Scan for the cell matching the given text and deliver its [X, Y] coordinate at center. 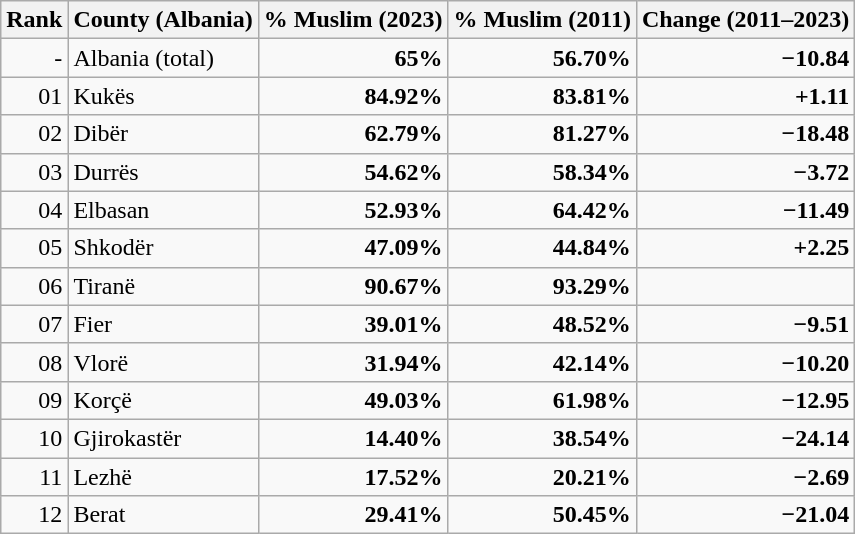
10 [34, 438]
09 [34, 400]
12 [34, 515]
% Muslim (2023) [353, 20]
52.93% [353, 210]
48.52% [542, 324]
Fier [163, 324]
17.52% [353, 477]
Rank [34, 20]
44.84% [542, 248]
Albania (total) [163, 58]
81.27% [542, 134]
Shkodër [163, 248]
−2.69 [745, 477]
06 [34, 286]
+2.25 [745, 248]
County (Albania) [163, 20]
Durrës [163, 172]
−18.48 [745, 134]
Kukës [163, 96]
64.42% [542, 210]
31.94% [353, 362]
Change (2011–2023) [745, 20]
Elbasan [163, 210]
90.67% [353, 286]
29.41% [353, 515]
01 [34, 96]
Korçë [163, 400]
84.92% [353, 96]
38.54% [542, 438]
−10.20 [745, 362]
Vlorë [163, 362]
42.14% [542, 362]
+1.11 [745, 96]
−24.14 [745, 438]
93.29% [542, 286]
07 [34, 324]
20.21% [542, 477]
−11.49 [745, 210]
39.01% [353, 324]
−21.04 [745, 515]
−10.84 [745, 58]
Gjirokastër [163, 438]
−12.95 [745, 400]
50.45% [542, 515]
62.79% [353, 134]
Berat [163, 515]
61.98% [542, 400]
−9.51 [745, 324]
05 [34, 248]
Tiranë [163, 286]
Lezhë [163, 477]
% Muslim (2011) [542, 20]
11 [34, 477]
54.62% [353, 172]
03 [34, 172]
58.34% [542, 172]
04 [34, 210]
65% [353, 58]
08 [34, 362]
- [34, 58]
56.70% [542, 58]
83.81% [542, 96]
49.03% [353, 400]
14.40% [353, 438]
−3.72 [745, 172]
Dibër [163, 134]
02 [34, 134]
47.09% [353, 248]
